Detect which cell encompasses the target text, then output its [x, y] center coordinate. 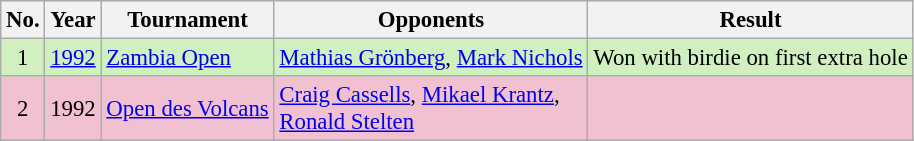
No. [23, 20]
Craig Cassells, Mikael Krantz, Ronald Stelten [431, 108]
1 [23, 58]
Open des Volcans [188, 108]
Won with birdie on first extra hole [750, 58]
Mathias Grönberg, Mark Nichols [431, 58]
Tournament [188, 20]
Result [750, 20]
2 [23, 108]
Year [73, 20]
Opponents [431, 20]
Zambia Open [188, 58]
